Scan for the cell matching the given text and deliver its [X, Y] coordinate at center. 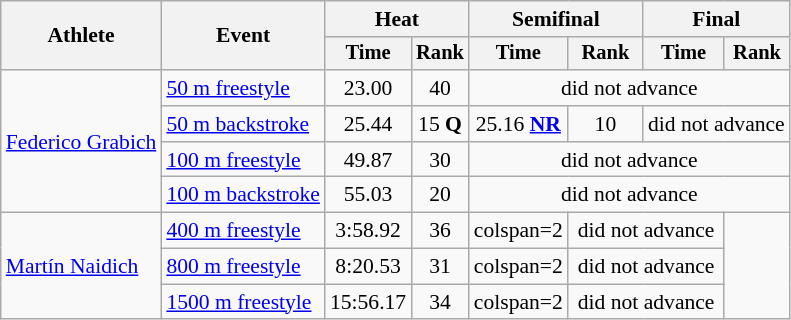
15:56.17 [368, 302]
100 m backstroke [243, 195]
Semifinal [556, 19]
10 [606, 124]
Athlete [82, 36]
Martín Naidich [82, 266]
20 [440, 195]
25.44 [368, 124]
49.87 [368, 160]
23.00 [368, 88]
100 m freestyle [243, 160]
31 [440, 267]
15 Q [440, 124]
Federico Grabich [82, 141]
Final [716, 19]
34 [440, 302]
30 [440, 160]
36 [440, 231]
400 m freestyle [243, 231]
50 m backstroke [243, 124]
8:20.53 [368, 267]
40 [440, 88]
3:58.92 [368, 231]
55.03 [368, 195]
50 m freestyle [243, 88]
25.16 NR [518, 124]
Event [243, 36]
Heat [397, 19]
800 m freestyle [243, 267]
1500 m freestyle [243, 302]
